Identify which cell holds the provided text, then report its [x, y] central coordinate. 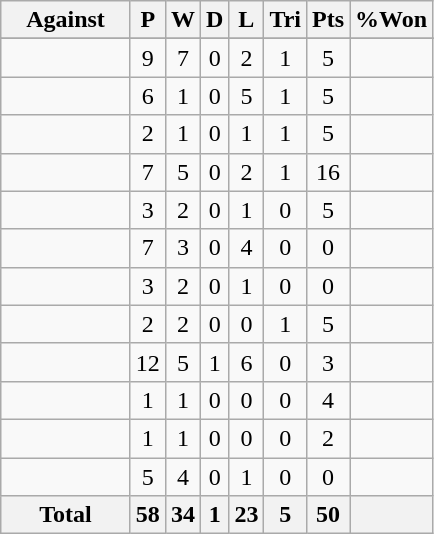
Against [66, 20]
34 [182, 515]
D [214, 20]
23 [246, 515]
%Won [392, 20]
Tri [286, 20]
Pts [328, 20]
16 [328, 172]
50 [328, 515]
12 [148, 362]
L [246, 20]
Total [66, 515]
P [148, 20]
W [182, 20]
58 [148, 515]
9 [148, 58]
